Locate the cell with the specified text and output its [X, Y] center coordinate. 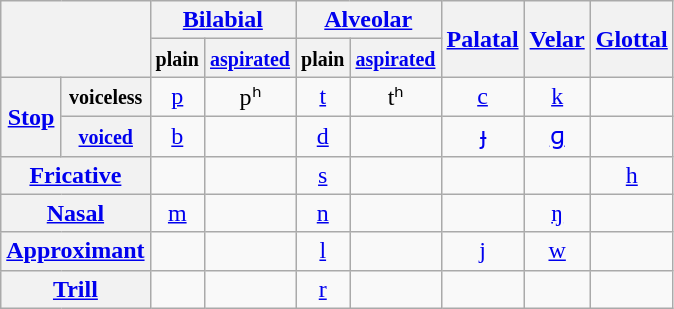
Nasal [76, 213]
j [482, 251]
p [177, 97]
Velar [557, 39]
s [323, 175]
Fricative [76, 175]
tʰ [396, 97]
voiced [106, 136]
ɟ [482, 136]
t [323, 97]
Stop [32, 116]
Approximant [76, 251]
r [323, 289]
k [557, 97]
d [323, 136]
Alveolar [368, 20]
l [323, 251]
n [323, 213]
w [557, 251]
Trill [76, 289]
m [177, 213]
ŋ [557, 213]
c [482, 97]
pʰ [250, 97]
Palatal [482, 39]
ɡ [557, 136]
voiceless [106, 97]
Glottal [632, 39]
Bilabial [222, 20]
b [177, 136]
h [632, 175]
